Determine the (X, Y) coordinate at the center of the cell enclosing the given text.  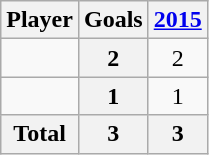
Total (40, 134)
Player (40, 20)
Goals (113, 20)
2015 (178, 20)
